Capture the cell that displays the provided text and extract its (x, y) central coordinate. 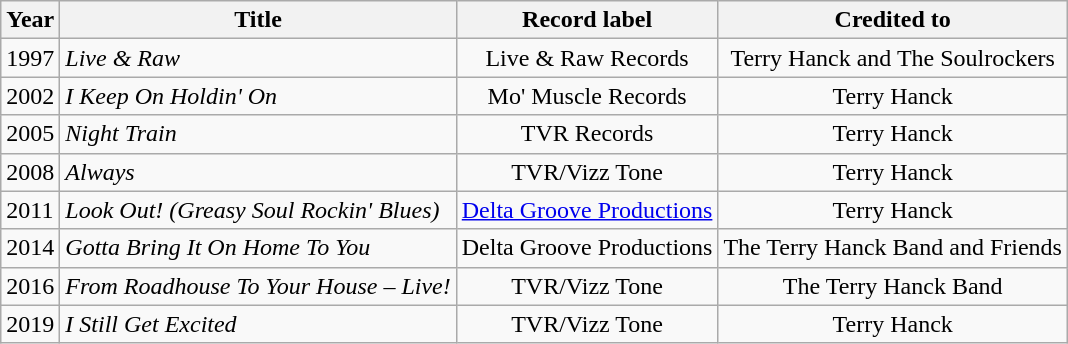
2002 (30, 96)
2016 (30, 286)
2008 (30, 172)
Always (258, 172)
Live & Raw Records (587, 58)
Record label (587, 20)
Mo' Muscle Records (587, 96)
I Still Get Excited (258, 324)
2014 (30, 248)
2011 (30, 210)
TVR Records (587, 134)
I Keep On Holdin' On (258, 96)
Terry Hanck and The Soulrockers (893, 58)
Year (30, 20)
Title (258, 20)
Night Train (258, 134)
Gotta Bring It On Home To You (258, 248)
Credited to (893, 20)
2005 (30, 134)
2019 (30, 324)
Look Out! (Greasy Soul Rockin' Blues) (258, 210)
The Terry Hanck Band (893, 286)
From Roadhouse To Your House – Live! (258, 286)
1997 (30, 58)
The Terry Hanck Band and Friends (893, 248)
Live & Raw (258, 58)
